Output the [x, y] coordinate of the center of the cell containing the given text.  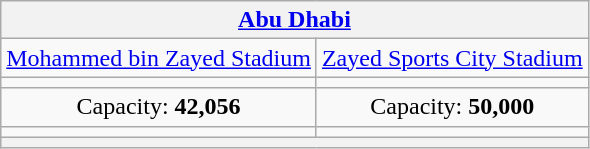
Abu Dhabi [294, 20]
Mohammed bin Zayed Stadium [159, 58]
Zayed Sports City Stadium [452, 58]
Capacity: 42,056 [159, 107]
Capacity: 50,000 [452, 107]
